Return (X, Y) of the center of cell containing provided text 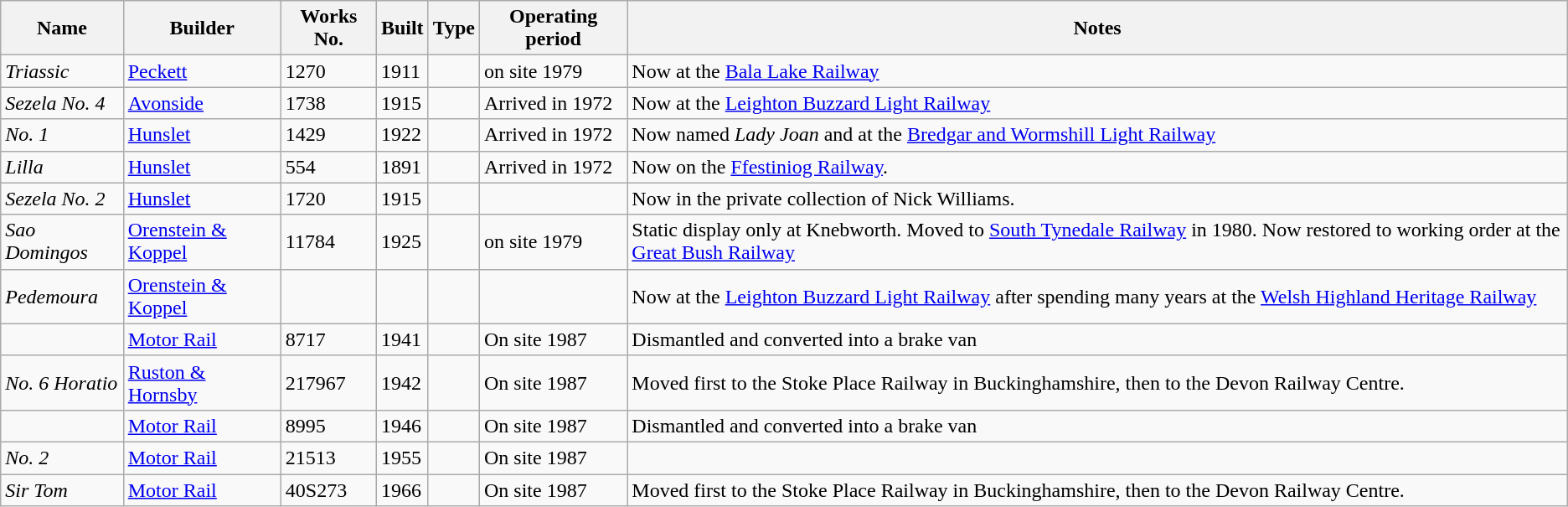
21513 (328, 458)
Peckett (202, 71)
Now in the private collection of Nick Williams. (1097, 199)
Avonside (202, 103)
8717 (328, 339)
No. 6 Horatio (62, 382)
1942 (402, 382)
1922 (402, 135)
1955 (402, 458)
11784 (328, 241)
217967 (328, 382)
Sezela No. 2 (62, 199)
1911 (402, 71)
1966 (402, 490)
Now at the Leighton Buzzard Light Railway after spending many years at the Welsh Highland Heritage Railway (1097, 297)
Type (454, 28)
1946 (402, 426)
Now at the Bala Lake Railway (1097, 71)
1891 (402, 167)
554 (328, 167)
1429 (328, 135)
No. 1 (62, 135)
Pedemoura (62, 297)
Works No. (328, 28)
40S273 (328, 490)
1738 (328, 103)
No. 2 (62, 458)
Lilla (62, 167)
Operating period (553, 28)
Builder (202, 28)
Sezela No. 4 (62, 103)
Sir Tom (62, 490)
1720 (328, 199)
Notes (1097, 28)
Triassic (62, 71)
Now at the Leighton Buzzard Light Railway (1097, 103)
Now named Lady Joan and at the Bredgar and Wormshill Light Railway (1097, 135)
Name (62, 28)
Now on the Ffestiniog Railway. (1097, 167)
Built (402, 28)
8995 (328, 426)
1941 (402, 339)
Static display only at Knebworth. Moved to South Tynedale Railway in 1980. Now restored to working order at the Great Bush Railway (1097, 241)
Ruston & Hornsby (202, 382)
Sao Domingos (62, 241)
1925 (402, 241)
1270 (328, 71)
